For the text-containing cell, return its midpoint in [X, Y] coordinate format. 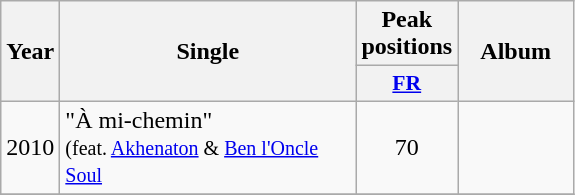
70 [407, 147]
"À mi-chemin" (feat. Akhenaton & Ben l'Oncle Soul [208, 147]
Year [30, 52]
Single [208, 52]
FR [407, 84]
Album [516, 52]
2010 [30, 147]
Peak positions [407, 34]
